Locate the cell with the specified text and output its (x, y) center coordinate. 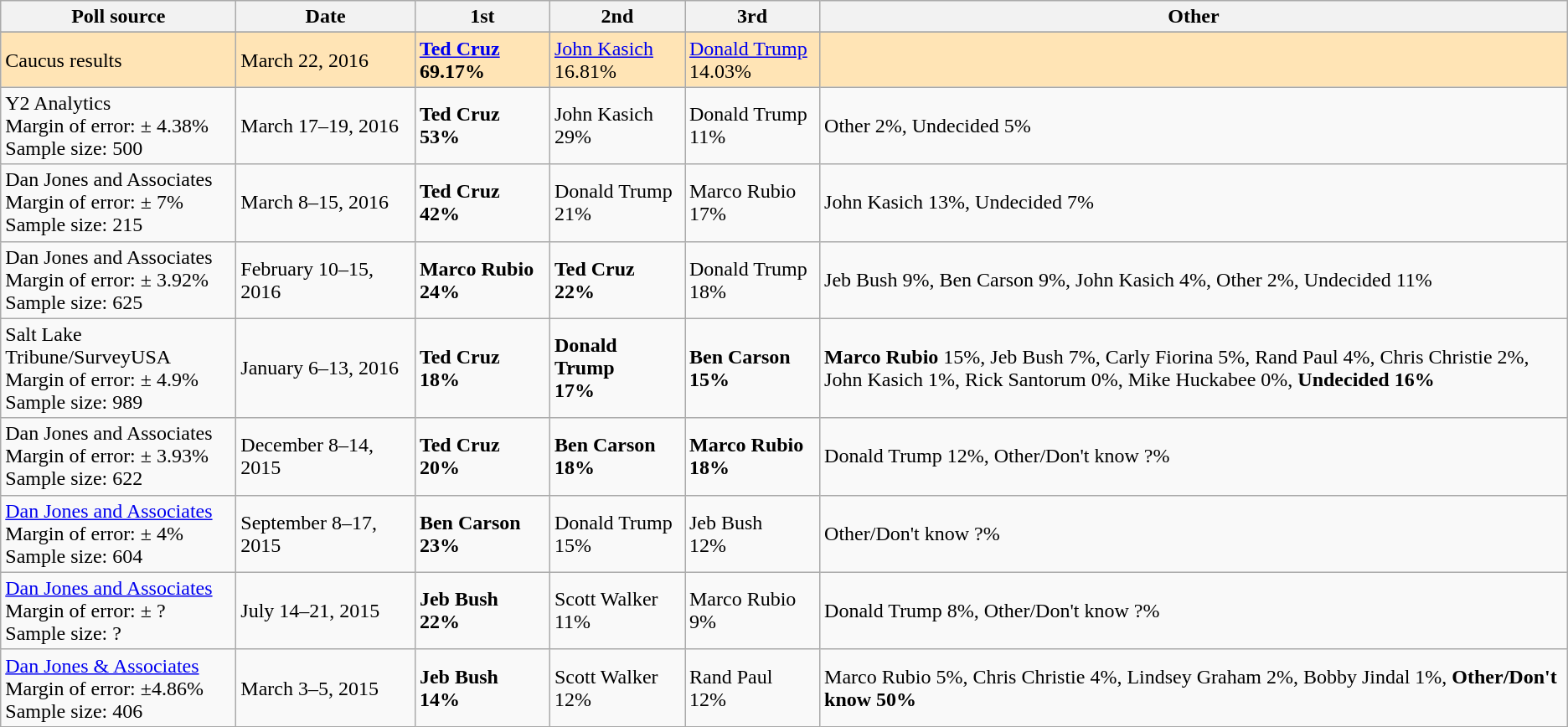
Marco Rubio 17% (752, 203)
Donald Trump14.03% (752, 60)
Ben Carson18% (616, 456)
Ted Cruz53% (482, 126)
Ted Cruz18% (482, 369)
Ben Carson15% (752, 369)
Marco Rubio9% (752, 611)
Dan Jones and AssociatesMargin of error: ± ? Sample size: ? (119, 611)
Donald Trump18% (752, 280)
Scott Walker11% (616, 611)
Dan Jones & AssociatesMargin of error: ±4.86% Sample size: 406 (119, 688)
Caucus results (119, 60)
December 8–14, 2015 (326, 456)
Jeb Bush22% (482, 611)
Other/Don't know ?% (1194, 534)
Donald Trump15% (616, 534)
Ted Cruz42% (482, 203)
Marco Rubio 15%, Jeb Bush 7%, Carly Fiorina 5%, Rand Paul 4%, Chris Christie 2%, John Kasich 1%, Rick Santorum 0%, Mike Huckabee 0%, Undecided 16% (1194, 369)
Donald Trump11% (752, 126)
Ted Cruz22% (616, 280)
Donald Trump 12%, Other/Don't know ?% (1194, 456)
Donald Trump 8%, Other/Don't know ?% (1194, 611)
Marco Rubio24% (482, 280)
Jeb Bush14% (482, 688)
February 10–15, 2016 (326, 280)
March 8–15, 2016 (326, 203)
John Kasich16.81% (616, 60)
Ted Cruz69.17% (482, 60)
Donald Trump17% (616, 369)
Dan Jones and AssociatesMargin of error: ± 7% Sample size: 215 (119, 203)
Y2 AnalyticsMargin of error: ± 4.38% Sample size: 500 (119, 126)
Ted Cruz20% (482, 456)
Other 2%, Undecided 5% (1194, 126)
Rand Paul12% (752, 688)
March 22, 2016 (326, 60)
Jeb Bush12% (752, 534)
Dan Jones and AssociatesMargin of error: ± 3.93% Sample size: 622 (119, 456)
Date (326, 17)
Ben Carson23% (482, 534)
John Kasich29% (616, 126)
Marco Rubio18% (752, 456)
Other (1194, 17)
Jeb Bush 9%, Ben Carson 9%, John Kasich 4%, Other 2%, Undecided 11% (1194, 280)
Scott Walker12% (616, 688)
Marco Rubio 5%, Chris Christie 4%, Lindsey Graham 2%, Bobby Jindal 1%, Other/Don't know 50% (1194, 688)
2nd (616, 17)
Donald Trump21% (616, 203)
John Kasich 13%, Undecided 7% (1194, 203)
Salt Lake Tribune/SurveyUSAMargin of error: ± 4.9% Sample size: 989 (119, 369)
March 3–5, 2015 (326, 688)
July 14–21, 2015 (326, 611)
3rd (752, 17)
Dan Jones and AssociatesMargin of error: ± 3.92% Sample size: 625 (119, 280)
Dan Jones and AssociatesMargin of error: ± 4% Sample size: 604 (119, 534)
January 6–13, 2016 (326, 369)
Poll source (119, 17)
September 8–17, 2015 (326, 534)
March 17–19, 2016 (326, 126)
1st (482, 17)
